From the cell containing the given text, extract its center point as (X, Y) coordinate. 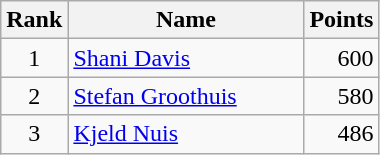
Points (342, 20)
486 (342, 134)
Shani Davis (186, 58)
Name (186, 20)
Rank (34, 20)
Kjeld Nuis (186, 134)
3 (34, 134)
1 (34, 58)
2 (34, 96)
600 (342, 58)
Stefan Groothuis (186, 96)
580 (342, 96)
